Scan for the cell matching the given text and deliver its [X, Y] coordinate at center. 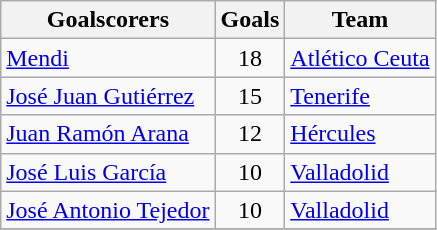
Team [360, 20]
Goalscorers [108, 20]
José Juan Gutiérrez [108, 96]
15 [250, 96]
Juan Ramón Arana [108, 134]
Atlético Ceuta [360, 58]
José Luis García [108, 172]
Tenerife [360, 96]
Mendi [108, 58]
12 [250, 134]
18 [250, 58]
Hércules [360, 134]
José Antonio Tejedor [108, 210]
Goals [250, 20]
